Locate the cell with the specified text and output its (x, y) center coordinate. 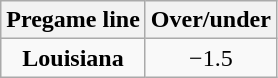
Pregame line (74, 20)
Louisiana (74, 58)
−1.5 (210, 58)
Over/under (210, 20)
